Pinpoint the cell where the given text exists, returning its [x, y] midpoint coordinate. 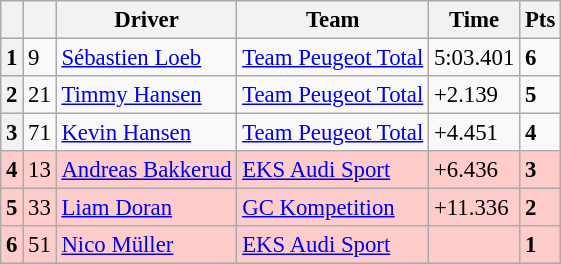
+4.451 [474, 133]
Driver [146, 20]
Liam Doran [146, 208]
Sébastien Loeb [146, 58]
9 [40, 58]
5:03.401 [474, 58]
Andreas Bakkerud [146, 170]
Pts [540, 20]
Nico Müller [146, 245]
Timmy Hansen [146, 95]
Team [333, 20]
+2.139 [474, 95]
71 [40, 133]
+6.436 [474, 170]
+11.336 [474, 208]
51 [40, 245]
21 [40, 95]
33 [40, 208]
Time [474, 20]
GC Kompetition [333, 208]
13 [40, 170]
Kevin Hansen [146, 133]
